Determine the [x, y] coordinate at the center of the cell enclosing the given text.  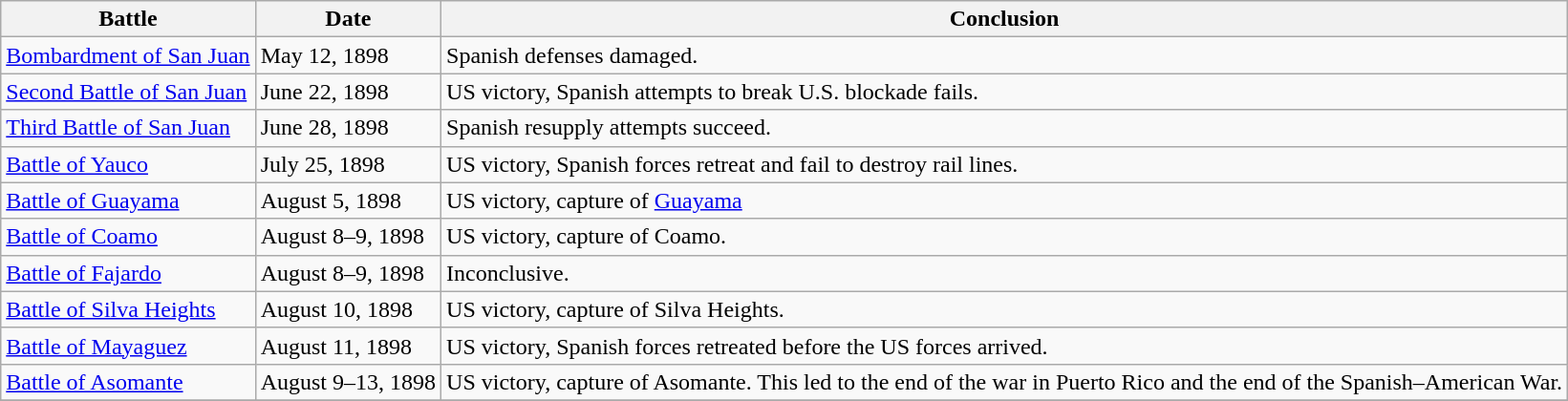
US victory, capture of Guayama [1005, 200]
Third Battle of San Juan [128, 128]
US victory, capture of Coamo. [1005, 237]
Spanish defenses damaged. [1005, 55]
Battle of Guayama [128, 200]
Battle [128, 19]
August 9–13, 1898 [348, 382]
Second Battle of San Juan [128, 92]
US victory, Spanish attempts to break U.S. blockade fails. [1005, 92]
Date [348, 19]
Battle of Silva Heights [128, 309]
Battle of Mayaguez [128, 346]
Bombardment of San Juan [128, 55]
August 11, 1898 [348, 346]
US victory, capture of Asomante. This led to the end of the war in Puerto Rico and the end of the Spanish–American War. [1005, 382]
Conclusion [1005, 19]
Inconclusive. [1005, 273]
US victory, capture of Silva Heights. [1005, 309]
May 12, 1898 [348, 55]
June 28, 1898 [348, 128]
Battle of Fajardo [128, 273]
US victory, Spanish forces retreat and fail to destroy rail lines. [1005, 164]
June 22, 1898 [348, 92]
August 5, 1898 [348, 200]
Battle of Coamo [128, 237]
Battle of Asomante [128, 382]
July 25, 1898 [348, 164]
Spanish resupply attempts succeed. [1005, 128]
August 10, 1898 [348, 309]
Battle of Yauco [128, 164]
US victory, Spanish forces retreated before the US forces arrived. [1005, 346]
